Scan for the cell matching the given text and deliver its [x, y] coordinate at center. 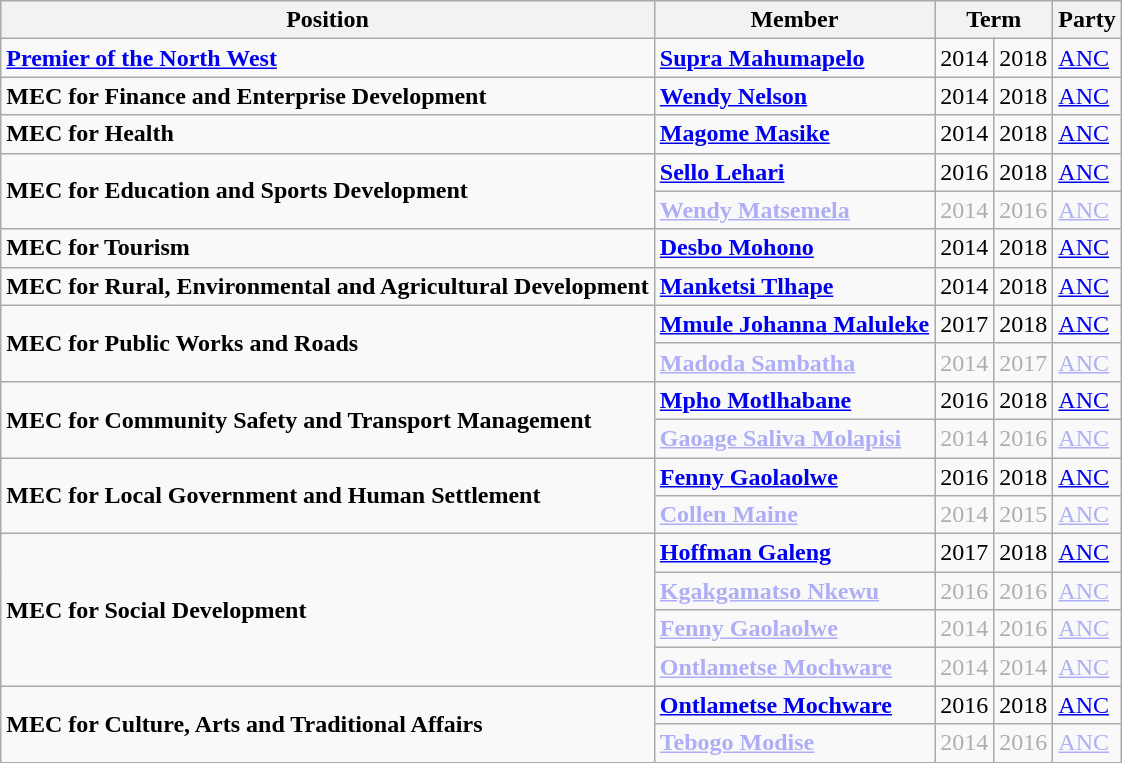
MEC for Health [328, 134]
MEC for Public Works and Roads [328, 343]
MEC for Tourism [328, 248]
Wendy Nelson [794, 96]
MEC for Finance and Enterprise Development [328, 96]
Kgakgamatso Nkewu [794, 591]
Premier of the North West [328, 58]
MEC for Education and Sports Development [328, 191]
Manketsi Tlhape [794, 286]
Term [994, 20]
MEC for Community Safety and Transport Management [328, 419]
Supra Mahumapelo [794, 58]
2015 [1024, 515]
MEC for Rural, Environmental and Agricultural Development [328, 286]
Madoda Sambatha [794, 362]
Sello Lehari [794, 172]
Collen Maine [794, 515]
MEC for Culture, Arts and Traditional Affairs [328, 724]
MEC for Social Development [328, 610]
Hoffman Galeng [794, 553]
Party [1087, 20]
Desbo Mohono [794, 248]
Mmule Johanna Maluleke [794, 324]
Gaoage Saliva Molapisi [794, 438]
Tebogo Modise [794, 743]
Mpho Motlhabane [794, 400]
MEC for Local Government and Human Settlement [328, 496]
Magome Masike [794, 134]
Position [328, 20]
Wendy Matsemela [794, 210]
Member [794, 20]
